For the text-containing cell, return its midpoint in (X, Y) coordinate format. 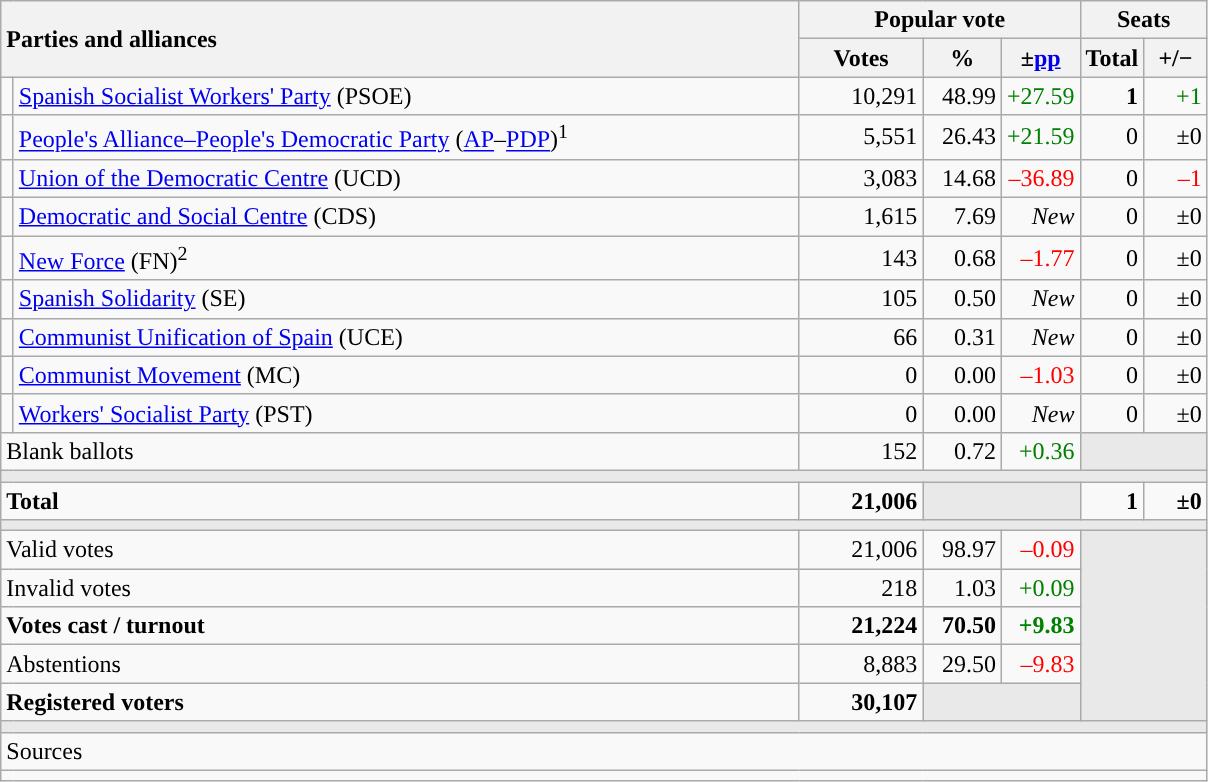
105 (861, 299)
+21.59 (1040, 138)
29.50 (962, 664)
Blank ballots (400, 451)
Abstentions (400, 664)
People's Alliance–People's Democratic Party (AP–PDP)1 (406, 138)
Votes cast / turnout (400, 626)
66 (861, 337)
–1.77 (1040, 258)
±pp (1040, 58)
3,083 (861, 178)
Invalid votes (400, 588)
+0.36 (1040, 451)
Spanish Socialist Workers' Party (PSOE) (406, 96)
98.97 (962, 550)
8,883 (861, 664)
New Force (FN)2 (406, 258)
Spanish Solidarity (SE) (406, 299)
–1.03 (1040, 375)
Union of the Democratic Centre (UCD) (406, 178)
Democratic and Social Centre (CDS) (406, 217)
Sources (604, 751)
Workers' Socialist Party (PST) (406, 413)
14.68 (962, 178)
143 (861, 258)
Votes (861, 58)
Parties and alliances (400, 39)
+0.09 (1040, 588)
48.99 (962, 96)
Seats (1144, 20)
Popular vote (940, 20)
+27.59 (1040, 96)
70.50 (962, 626)
Valid votes (400, 550)
1.03 (962, 588)
Communist Movement (MC) (406, 375)
218 (861, 588)
30,107 (861, 702)
7.69 (962, 217)
26.43 (962, 138)
0.50 (962, 299)
1,615 (861, 217)
10,291 (861, 96)
% (962, 58)
+/− (1176, 58)
5,551 (861, 138)
–36.89 (1040, 178)
21,224 (861, 626)
0.72 (962, 451)
Communist Unification of Spain (UCE) (406, 337)
0.68 (962, 258)
0.31 (962, 337)
–1 (1176, 178)
152 (861, 451)
+9.83 (1040, 626)
–9.83 (1040, 664)
–0.09 (1040, 550)
Registered voters (400, 702)
+1 (1176, 96)
